Capture the cell that displays the provided text and extract its [X, Y] central coordinate. 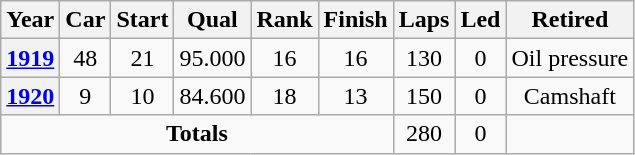
10 [142, 96]
1919 [30, 58]
9 [86, 96]
Start [142, 20]
Camshaft [570, 96]
95.000 [212, 58]
84.600 [212, 96]
Oil pressure [570, 58]
18 [284, 96]
13 [356, 96]
280 [424, 134]
Totals [197, 134]
Finish [356, 20]
Car [86, 20]
21 [142, 58]
Year [30, 20]
Retired [570, 20]
Qual [212, 20]
1920 [30, 96]
130 [424, 58]
Laps [424, 20]
Led [480, 20]
Rank [284, 20]
150 [424, 96]
48 [86, 58]
